Locate the cell with the specified text and output its (X, Y) center coordinate. 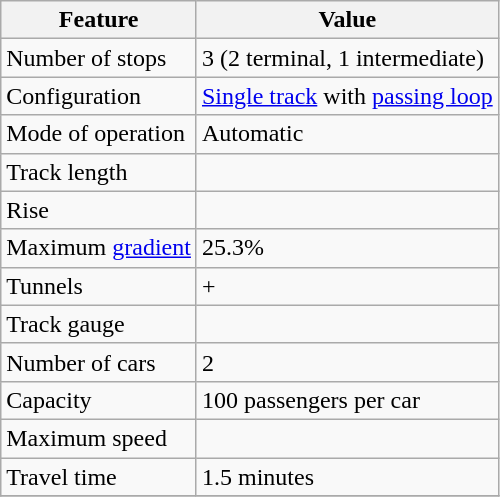
1.5 minutes (347, 477)
Feature (99, 20)
2 (347, 362)
Capacity (99, 400)
Number of stops (99, 58)
Automatic (347, 134)
Number of cars (99, 362)
Mode of operation (99, 134)
+ (347, 286)
Configuration (99, 96)
25.3% (347, 248)
Maximum gradient (99, 248)
100 passengers per car (347, 400)
Travel time (99, 477)
Tunnels (99, 286)
Track length (99, 172)
Value (347, 20)
Single track with passing loop (347, 96)
3 (2 terminal, 1 intermediate) (347, 58)
Track gauge (99, 324)
Maximum speed (99, 438)
Rise (99, 210)
